Identify which cell holds the provided text, then report its [X, Y] central coordinate. 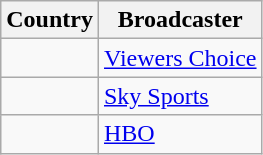
Country [50, 20]
Viewers Choice [180, 58]
Broadcaster [180, 20]
Sky Sports [180, 96]
HBO [180, 134]
